Output the (X, Y) coordinate of the center of the cell containing the given text.  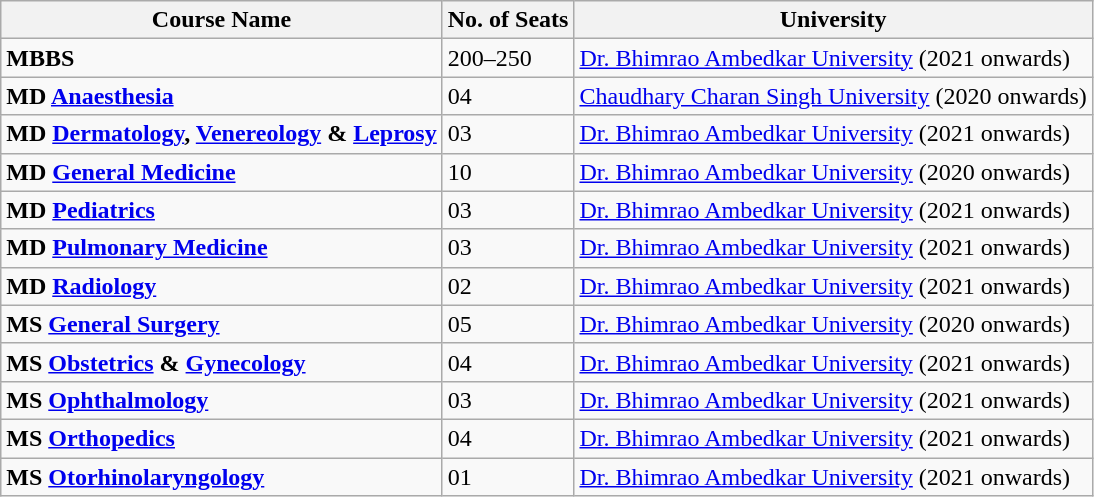
MS General Surgery (222, 324)
02 (508, 286)
MS Ophthalmology (222, 400)
MS Obstetrics & Gynecology (222, 362)
MBBS (222, 58)
MD Radiology (222, 286)
05 (508, 324)
Chaudhary Charan Singh University (2020 onwards) (833, 96)
200–250 (508, 58)
MD General Medicine (222, 172)
MS Otorhinolaryngology (222, 477)
Course Name (222, 20)
University (833, 20)
MD Pediatrics (222, 210)
01 (508, 477)
10 (508, 172)
No. of Seats (508, 20)
MD Anaesthesia (222, 96)
MD Pulmonary Medicine (222, 248)
MS Orthopedics (222, 438)
MD Dermatology, Venereology & Leprosy (222, 134)
